Provide the [X, Y] coordinate of the cell's center where the given text is located.  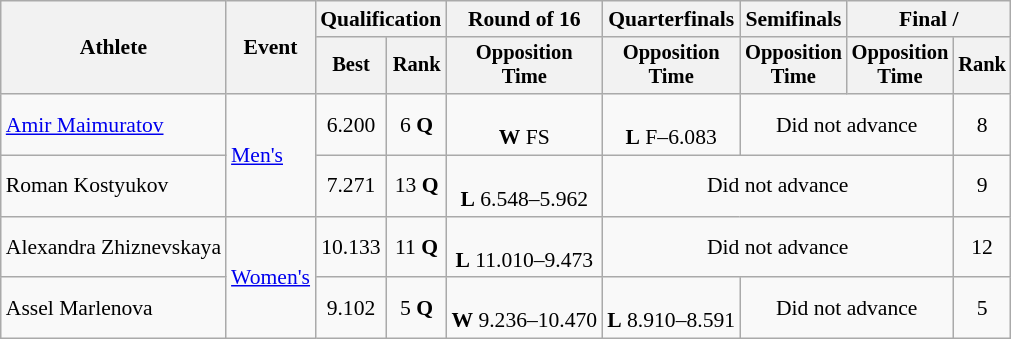
Men's [270, 155]
W FS [524, 124]
6.200 [351, 124]
8 [982, 124]
Amir Maimuratov [114, 124]
Alexandra Zhiznevskaya [114, 248]
Women's [270, 278]
Event [270, 48]
5 [982, 308]
11 Q [417, 248]
13 Q [417, 186]
7.271 [351, 186]
Assel Marlenova [114, 308]
Final / [929, 19]
10.133 [351, 248]
W 9.236–10.470 [524, 308]
L 11.010–9.473 [524, 248]
L F–6.083 [671, 124]
Quarterfinals [671, 19]
Semifinals [794, 19]
Round of 16 [524, 19]
Best [351, 66]
L 6.548–5.962 [524, 186]
9 [982, 186]
5 Q [417, 308]
Qualification [380, 19]
9.102 [351, 308]
L 8.910–8.591 [671, 308]
6 Q [417, 124]
Roman Kostyukov [114, 186]
Athlete [114, 48]
12 [982, 248]
